For the text-containing cell, return its midpoint in [X, Y] coordinate format. 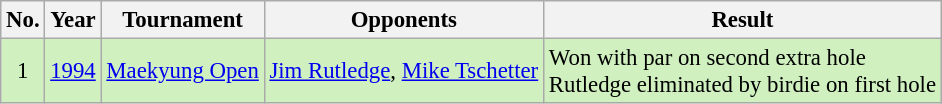
No. [23, 20]
Maekyung Open [182, 72]
Tournament [182, 20]
Year [73, 20]
Jim Rutledge, Mike Tschetter [404, 72]
Opponents [404, 20]
Result [743, 20]
1 [23, 72]
Won with par on second extra holeRutledge eliminated by birdie on first hole [743, 72]
1994 [73, 72]
